Find where the given text appears and provide that cell's center as (X, Y) coordinate. 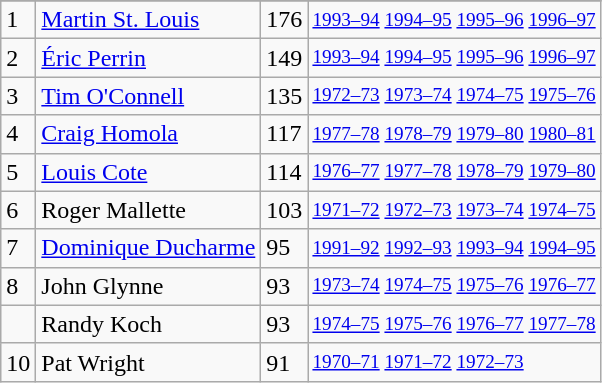
John Glynne (148, 286)
1976–77 1977–78 1978–79 1979–80 (454, 172)
1970–71 1971–72 1972–73 (454, 362)
2 (18, 58)
1 (18, 20)
1972–73 1973–74 1974–75 1975–76 (454, 96)
Louis Cote (148, 172)
4 (18, 134)
149 (284, 58)
Pat Wright (148, 362)
5 (18, 172)
95 (284, 248)
Éric Perrin (148, 58)
1974–75 1975–76 1976–77 1977–78 (454, 324)
Craig Homola (148, 134)
6 (18, 210)
1971–72 1972–73 1973–74 1974–75 (454, 210)
3 (18, 96)
Randy Koch (148, 324)
91 (284, 362)
Tim O'Connell (148, 96)
103 (284, 210)
114 (284, 172)
176 (284, 20)
1991–92 1992–93 1993–94 1994–95 (454, 248)
1973–74 1974–75 1975–76 1976–77 (454, 286)
Martin St. Louis (148, 20)
10 (18, 362)
Roger Mallette (148, 210)
117 (284, 134)
135 (284, 96)
8 (18, 286)
7 (18, 248)
Dominique Ducharme (148, 248)
1977–78 1978–79 1979–80 1980–81 (454, 134)
